Return the [x, y] coordinate for the center point of the cell that contains the specified text.  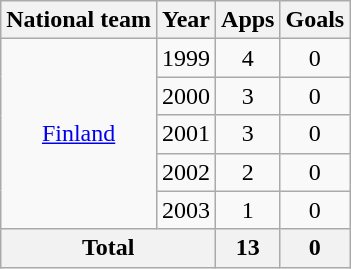
Total [108, 248]
Apps [248, 20]
Year [186, 20]
1999 [186, 58]
4 [248, 58]
Finland [79, 134]
2 [248, 172]
2002 [186, 172]
13 [248, 248]
1 [248, 210]
2000 [186, 96]
2001 [186, 134]
Goals [315, 20]
2003 [186, 210]
National team [79, 20]
